Provide the (X, Y) coordinate of the cell's center where the given text is located.  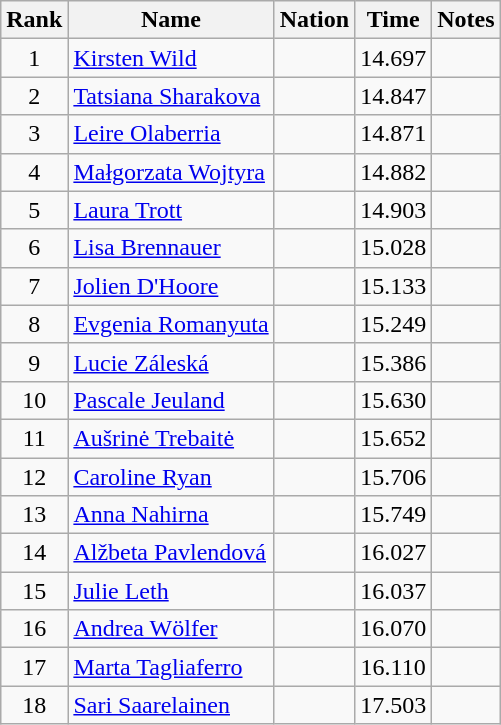
Lisa Brennauer (171, 248)
16.037 (394, 591)
16.070 (394, 629)
Notes (466, 20)
8 (34, 324)
Time (394, 20)
17 (34, 667)
14.847 (394, 96)
Małgorzata Wojtyra (171, 172)
14 (34, 553)
17.503 (394, 705)
2 (34, 96)
14.882 (394, 172)
14.903 (394, 210)
15.133 (394, 286)
15.630 (394, 400)
15.386 (394, 362)
12 (34, 477)
11 (34, 438)
Lucie Záleská (171, 362)
Alžbeta Pavlendová (171, 553)
13 (34, 515)
Anna Nahirna (171, 515)
Evgenia Romanyuta (171, 324)
14.871 (394, 134)
Nation (314, 20)
Kirsten Wild (171, 58)
Jolien D'Hoore (171, 286)
Laura Trott (171, 210)
16 (34, 629)
7 (34, 286)
5 (34, 210)
3 (34, 134)
9 (34, 362)
Julie Leth (171, 591)
Pascale Jeuland (171, 400)
15.028 (394, 248)
15.706 (394, 477)
Leire Olaberria (171, 134)
18 (34, 705)
Marta Tagliaferro (171, 667)
Sari Saarelainen (171, 705)
15.249 (394, 324)
15.652 (394, 438)
Aušrinė Trebaitė (171, 438)
Tatsiana Sharakova (171, 96)
16.110 (394, 667)
10 (34, 400)
Caroline Ryan (171, 477)
15 (34, 591)
16.027 (394, 553)
14.697 (394, 58)
4 (34, 172)
Name (171, 20)
Rank (34, 20)
15.749 (394, 515)
6 (34, 248)
Andrea Wölfer (171, 629)
1 (34, 58)
